For the text-containing cell, return its midpoint in [x, y] coordinate format. 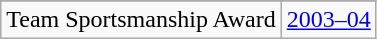
2003–04 [328, 20]
Team Sportsmanship Award [141, 20]
